Return (x, y) of the center of cell containing provided text 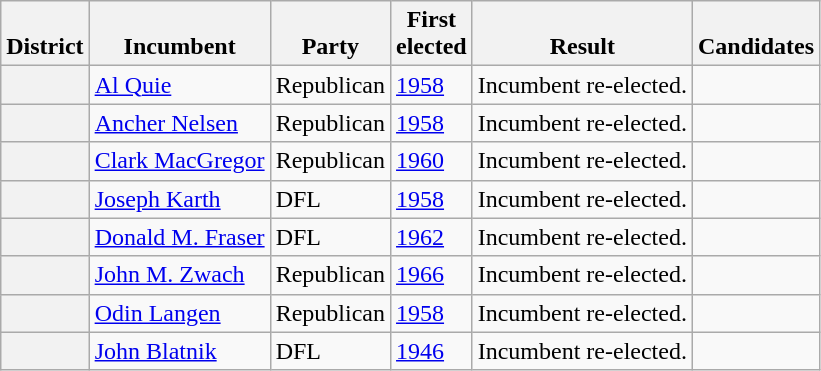
Clark MacGregor (180, 161)
Ancher Nelsen (180, 123)
Joseph Karth (180, 199)
Incumbent (180, 34)
Odin Langen (180, 313)
Firstelected (432, 34)
District (45, 34)
Donald M. Fraser (180, 237)
1946 (432, 351)
1960 (432, 161)
Candidates (756, 34)
John Blatnik (180, 351)
1962 (432, 237)
Result (582, 34)
John M. Zwach (180, 275)
Al Quie (180, 85)
Party (330, 34)
1966 (432, 275)
